Locate the cell with the specified text and output its [X, Y] center coordinate. 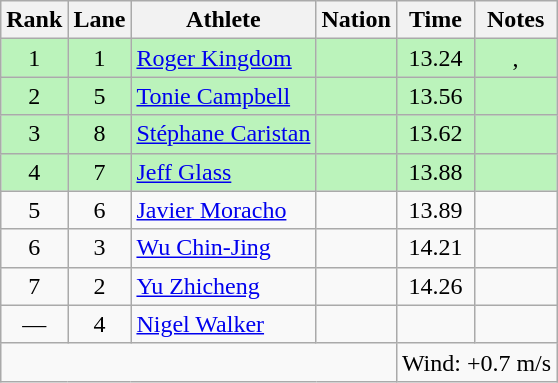
Lane [100, 20]
Time [435, 20]
, [515, 58]
— [34, 324]
14.26 [435, 286]
Rank [34, 20]
8 [100, 134]
13.62 [435, 134]
13.56 [435, 96]
Wind: +0.7 m/s [476, 362]
Roger Kingdom [224, 58]
13.88 [435, 172]
Jeff Glass [224, 172]
13.89 [435, 210]
Yu Zhicheng [224, 286]
Notes [515, 20]
Javier Moracho [224, 210]
Nation [356, 20]
Athlete [224, 20]
13.24 [435, 58]
Tonie Campbell [224, 96]
14.21 [435, 248]
Wu Chin-Jing [224, 248]
Stéphane Caristan [224, 134]
Nigel Walker [224, 324]
